From the cell containing the given text, extract its center point as [x, y] coordinate. 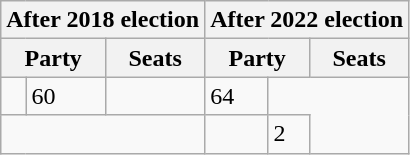
2 [289, 134]
64 [236, 96]
60 [66, 96]
After 2018 election [103, 20]
After 2022 election [307, 20]
